Identify which cell holds the provided text, then report its (X, Y) central coordinate. 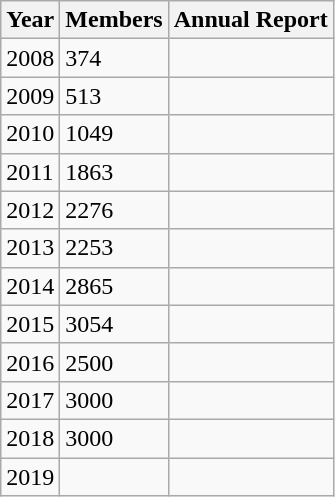
Members (114, 20)
2012 (30, 210)
2010 (30, 134)
2015 (30, 324)
2253 (114, 248)
2011 (30, 172)
2014 (30, 286)
2276 (114, 210)
2016 (30, 362)
1863 (114, 172)
374 (114, 58)
2017 (30, 400)
2500 (114, 362)
2019 (30, 477)
2008 (30, 58)
513 (114, 96)
2009 (30, 96)
2013 (30, 248)
Year (30, 20)
3054 (114, 324)
Annual Report (250, 20)
2865 (114, 286)
1049 (114, 134)
2018 (30, 438)
